From the cell containing the given text, extract its center point as [X, Y] coordinate. 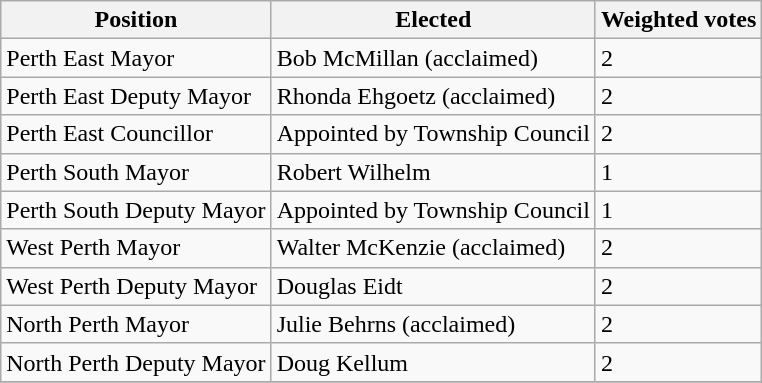
Douglas Eidt [433, 286]
Perth South Mayor [136, 172]
Elected [433, 20]
Perth South Deputy Mayor [136, 210]
Doug Kellum [433, 362]
West Perth Deputy Mayor [136, 286]
Perth East Deputy Mayor [136, 96]
Walter McKenzie (acclaimed) [433, 248]
North Perth Deputy Mayor [136, 362]
West Perth Mayor [136, 248]
Perth East Councillor [136, 134]
North Perth Mayor [136, 324]
Perth East Mayor [136, 58]
Rhonda Ehgoetz (acclaimed) [433, 96]
Position [136, 20]
Bob McMillan (acclaimed) [433, 58]
Weighted votes [678, 20]
Julie Behrns (acclaimed) [433, 324]
Robert Wilhelm [433, 172]
